Pinpoint the cell where the given text exists, returning its (x, y) midpoint coordinate. 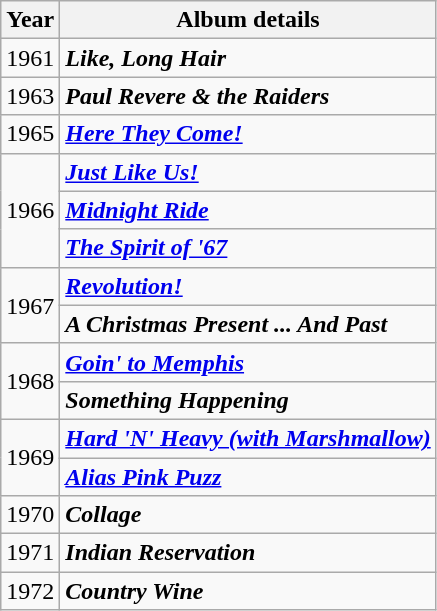
Something Happening (248, 400)
Alias Pink Puzz (248, 477)
Like, Long Hair (248, 58)
1968 (30, 381)
A Christmas Present ... And Past (248, 324)
1970 (30, 515)
Indian Reservation (248, 553)
Hard 'N' Heavy (with Marshmallow) (248, 438)
The Spirit of '67 (248, 248)
Goin' to Memphis (248, 362)
1965 (30, 134)
1963 (30, 96)
1972 (30, 591)
1971 (30, 553)
1967 (30, 305)
1966 (30, 210)
Midnight Ride (248, 210)
Just Like Us! (248, 172)
Year (30, 20)
Revolution! (248, 286)
Country Wine (248, 591)
Here They Come! (248, 134)
Paul Revere & the Raiders (248, 96)
Collage (248, 515)
1969 (30, 457)
Album details (248, 20)
1961 (30, 58)
